Determine the (x, y) coordinate at the center of the cell enclosing the given text.  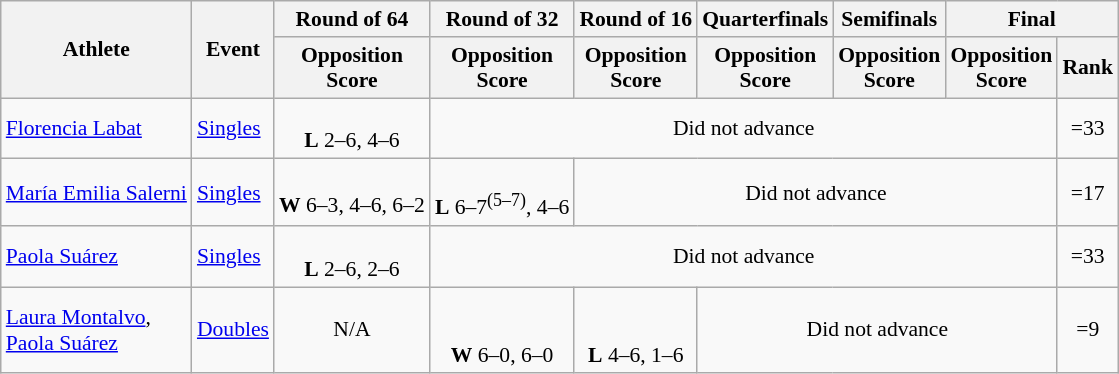
=9 (1088, 330)
N/A (352, 330)
L 6–7(5–7), 4–6 (502, 192)
L 2–6, 2–6 (352, 256)
Semifinals (889, 19)
Round of 16 (636, 19)
María Emilia Salerni (96, 192)
Quarterfinals (765, 19)
Rank (1088, 68)
W 6–3, 4–6, 6–2 (352, 192)
L 4–6, 1–6 (636, 330)
Round of 64 (352, 19)
Paola Suárez (96, 256)
L 2–6, 4–6 (352, 128)
Event (233, 50)
Final (1032, 19)
Florencia Labat (96, 128)
Laura Montalvo, Paola Suárez (96, 330)
Athlete (96, 50)
=17 (1088, 192)
Doubles (233, 330)
Round of 32 (502, 19)
W 6–0, 6–0 (502, 330)
